Scan for the cell matching the given text and deliver its [X, Y] coordinate at center. 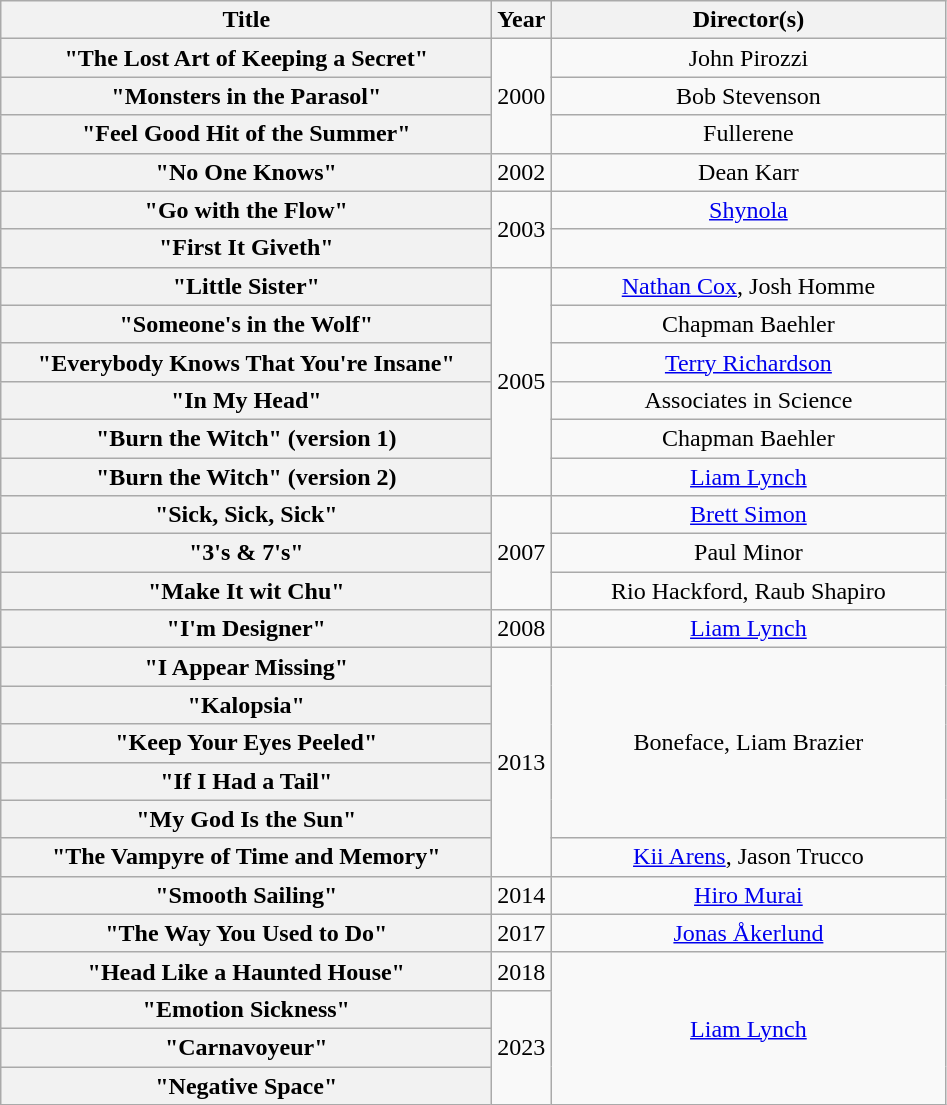
"Burn the Witch" (version 2) [246, 477]
"The Lost Art of Keeping a Secret" [246, 58]
Director(s) [748, 20]
"Head Like a Haunted House" [246, 971]
Brett Simon [748, 515]
2002 [522, 172]
2018 [522, 971]
"My God Is the Sun" [246, 819]
Rio Hackford, Raub Shapiro [748, 591]
2014 [522, 895]
"Sick, Sick, Sick" [246, 515]
"Make It wit Chu" [246, 591]
Dean Karr [748, 172]
2017 [522, 933]
2013 [522, 762]
"Feel Good Hit of the Summer" [246, 134]
2003 [522, 229]
"Negative Space" [246, 1085]
"Someone's in the Wolf" [246, 324]
John Pirozzi [748, 58]
Terry Richardson [748, 362]
"I'm Designer" [246, 629]
"The Way You Used to Do" [246, 933]
"Kalopsia" [246, 705]
Bob Stevenson [748, 96]
Title [246, 20]
"Little Sister" [246, 286]
2005 [522, 381]
"In My Head" [246, 400]
"No One Knows" [246, 172]
Associates in Science [748, 400]
Boneface, Liam Brazier [748, 743]
2008 [522, 629]
"Emotion Sickness" [246, 1009]
Hiro Murai [748, 895]
"I Appear Missing" [246, 667]
"Go with the Flow" [246, 210]
"Smooth Sailing" [246, 895]
Kii Arens, Jason Trucco [748, 857]
Fullerene [748, 134]
"Everybody Knows That You're Insane" [246, 362]
Year [522, 20]
"3's & 7's" [246, 553]
"First It Giveth" [246, 248]
Nathan Cox, Josh Homme [748, 286]
Shynola [748, 210]
Jonas Åkerlund [748, 933]
Paul Minor [748, 553]
"Carnavoyeur" [246, 1047]
"If I Had a Tail" [246, 781]
"The Vampyre of Time and Memory" [246, 857]
"Monsters in the Parasol" [246, 96]
2023 [522, 1047]
"Burn the Witch" (version 1) [246, 438]
2000 [522, 96]
"Keep Your Eyes Peeled" [246, 743]
2007 [522, 553]
